Search for the cell housing the specified text and yield its (X, Y) center coordinate. 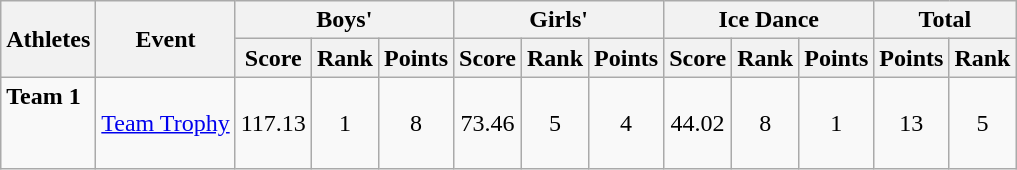
Team 1 (48, 123)
Boys' (344, 20)
Athletes (48, 39)
Ice Dance (769, 20)
4 (626, 123)
Total (945, 20)
117.13 (273, 123)
44.02 (698, 123)
Girls' (559, 20)
Event (166, 39)
13 (912, 123)
Team Trophy (166, 123)
73.46 (488, 123)
